Detect which cell encompasses the target text, then output its [X, Y] center coordinate. 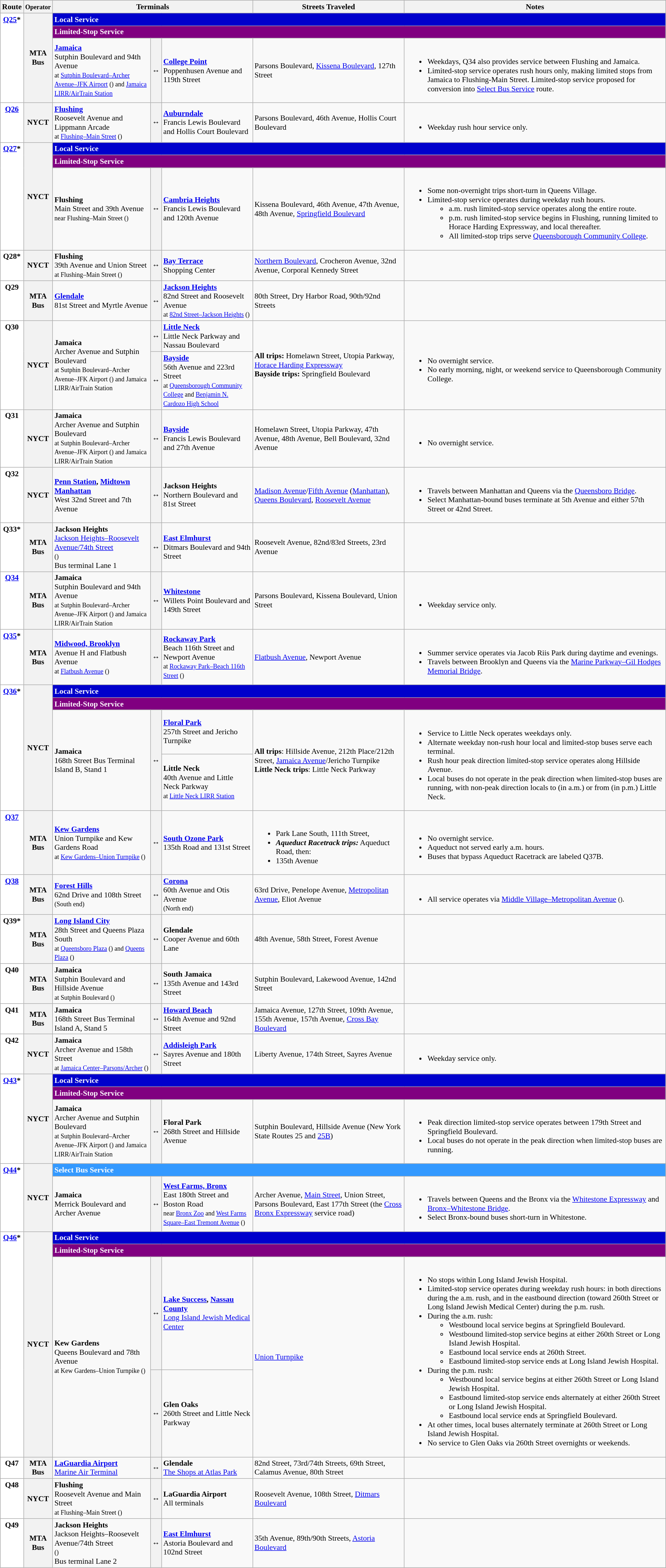
Q30 [12, 365]
AuburndaleFrancis Lewis Boulevard and Hollis Court Boulevard [207, 123]
Jackson Heights82nd Street and Roosevelt Avenueat 82nd Street–Jackson Heights () [207, 301]
All trips: Homelawn Street, Utopia Parkway, Horace Harding ExpresswayBayside trips: Springfield Boulevard [328, 365]
Lake Success, Nassau CountyLong Island Jewish Medical Center [207, 1314]
Q42 [12, 1054]
All service operates via Middle Village–Metropolitan Avenue (). [535, 895]
Jamaica168th Street Bus TerminalIsland A, Stand 5 [102, 1019]
WhitestoneWillets Point Boulevard and 149th Street [207, 601]
Floral Park268th Street and Hillside Avenue [207, 1132]
Q35* [12, 657]
80th Street, Dry Harbor Road, 90th/92nd Streets [328, 301]
Corona60th Avenue and Otis Avenue(North end) [207, 895]
63rd Drive, Penelope Avenue, Metropolitan Avenue, Eliot Avenue [328, 895]
All trips: Hillside Avenue, 212th Place/212th Street, Jamaica Avenue/Jericho TurnpikeLittle Neck trips: Little Neck Parkway [328, 761]
Q26 [12, 123]
No overnight service.No early morning, night, or weekend service to Queensborough Community College. [535, 365]
FlushingRoosevelt Avenue and Main Streetat Flushing–Main Street () [102, 1499]
Roosevelt Avenue, 108th Street, Ditmars Boulevard [328, 1499]
JamaicaSutphin Boulevard and Hillside Avenueat Sutphin Boulevard () [102, 984]
Route [12, 7]
48th Avenue, 58th Street, Forest Avenue [328, 939]
Howard Beach164th Avenue and 92nd Street [207, 1019]
Streets Traveled [328, 7]
Terminals [153, 7]
No overnight service. [535, 439]
Q28* [12, 266]
Parsons Boulevard, Kissena Boulevard, Union Street [328, 601]
GlendaleCooper Avenue and 60th Lane [207, 939]
LaGuardia AirportMarine Air Terminal [102, 1468]
Jackson HeightsJackson Heights–Roosevelt Avenue/74th Street()Bus terminal Lane 2 [102, 1543]
Q29 [12, 301]
East ElmhurstDitmars Boulevard and 94th Street [207, 547]
Madison Avenue/Fifth Avenue (Manhattan), Queens Boulevard, Roosevelt Avenue [328, 495]
College PointPoppenhusen Avenue and 119th Street [207, 70]
West Farms, BronxEast 180th Street and Boston Roadnear Bronx Zoo and West Farms Square–East Tremont Avenue () [207, 1204]
Rockaway ParkBeach 116th Street and Newport Avenueat Rockaway Park–Beach 116th Street () [207, 657]
No overnight service.Aqueduct not served early a.m. hours.Buses that bypass Aqueduct Racetrack are labeled Q37B. [535, 843]
Q48 [12, 1499]
South Ozone Park135th Road and 131st Street [207, 843]
Long Island City28th Street and Queens Plaza Southat Queensboro Plaza () and Queens Plaza () [102, 939]
Forest Hills62nd Drive and 108th Street(South end) [102, 895]
Operator [38, 7]
Kew GardensUnion Turnpike and Kew Gardens Roadat Kew Gardens–Union Turnpike () [102, 843]
Glendale81st Street and Myrtle Avenue [102, 301]
Q25* [12, 58]
BaysideFrancis Lewis Boulevard and 27th Avenue [207, 439]
Flushing39th Avenue and Union Streetat Flushing–Main Street () [102, 266]
Q33* [12, 547]
Jackson HeightsNorthern Boulevard and 81st Street [207, 495]
Kissena Boulevard, 46th Avenue, 47th Avenue, 48th Avenue, Springfield Boulevard [328, 209]
Archer Avenue, Main Street, Union Street, Parsons Boulevard, East 177th Street (the Cross Bronx Expressway service road) [328, 1204]
FlushingRoosevelt Avenue and Lippmann Arcadeat Flushing–Main Street () [102, 123]
Glen Oaks260th Street and Little Neck Parkway [207, 1413]
Travels between Queens and the Bronx via the Whitestone Expressway and Bronx–Whitestone Bridge.Select Bronx-bound buses short-turn in Whitestone. [535, 1204]
Q44* [12, 1198]
Homelawn Street, Utopia Parkway, 47th Avenue, 48th Avenue, Bell Boulevard, 32nd Avenue [328, 439]
Q47 [12, 1468]
East ElmhurstAstoria Boulevard and 102nd Street [207, 1543]
Kew GardensQueens Boulevard and 78th Avenueat Kew Gardens–Union Turnpike () [102, 1357]
Q40 [12, 984]
Q39* [12, 939]
LaGuardia AirportAll terminals [207, 1499]
Liberty Avenue, 174th Street, Sayres Avenue [328, 1054]
Q36* [12, 748]
Q38 [12, 895]
Q37 [12, 843]
FlushingMain Street and 39th Avenuenear Flushing–Main Street () [102, 209]
Q34 [12, 601]
82nd Street, 73rd/74th Streets, 69th Street, Calamus Avenue, 80th Street [328, 1468]
Bayside56th Avenue and 223rd Streetat Queensborough Community College and Benjamin N. Cardozo High School [207, 380]
Park Lane South, 111th Street,Aqueduct Racetrack trips: Aqueduct Road, then:135th Avenue [328, 843]
Little NeckLittle Neck Parkway and Nassau Boulevard [207, 336]
Q32 [12, 495]
Q46* [12, 1344]
Jackson HeightsJackson Heights–Roosevelt Avenue/74th Street()Bus terminal Lane 1 [102, 547]
Weekday rush hour service only. [535, 123]
Sutphin Boulevard, Hillside Avenue (New York State Routes 25 and 25B) [328, 1132]
Floral Park257th Street and Jericho Turnpike [207, 732]
Jamaica168th Street Bus TerminalIsland B, Stand 1 [102, 761]
JamaicaMerrick Boulevard and Archer Avenue [102, 1204]
Union Turnpike [328, 1357]
Sutphin Boulevard, Lakewood Avenue, 142nd Street [328, 984]
Roosevelt Avenue, 82nd/83rd Streets, 23rd Avenue [328, 547]
South Jamaica135th Avenue and 143rd Street [207, 984]
35th Avenue, 89th/90th Streets, Astoria Boulevard [328, 1543]
GlendaleThe Shops at Atlas Park [207, 1468]
Penn Station, Midtown ManhattanWest 32nd Street and 7th Avenue [102, 495]
Little Neck40th Avenue and Little Neck Parkwayat Little Neck LIRR Station [207, 782]
Parsons Boulevard, 46th Avenue, Hollis Court Boulevard [328, 123]
JamaicaArcher Avenue and 158th Streetat Jamaica Center–Parsons/Archer () [102, 1054]
Q31 [12, 439]
Q41 [12, 1019]
Cambria HeightsFrancis Lewis Boulevard and 120th Avenue [207, 209]
Midwood, BrooklynAvenue H and Flatbush Avenueat Flatbush Avenue () [102, 657]
Q27* [12, 196]
Parsons Boulevard, Kissena Boulevard, 127th Street [328, 70]
Addisleigh ParkSayres Avenue and 180th Street [207, 1054]
Q43* [12, 1119]
Jamaica Avenue, 127th Street, 109th Avenue, 155th Avenue, 157th Avenue, Cross Bay Boulevard [328, 1019]
Northern Boulevard, Crocheron Avenue, 32nd Avenue, Corporal Kennedy Street [328, 266]
Flatbush Avenue, Newport Avenue [328, 657]
Bay TerraceShopping Center [207, 266]
Select Bus Service [359, 1170]
Q49 [12, 1543]
Notes [535, 7]
